Scan for the cell matching the given text and deliver its (x, y) coordinate at center. 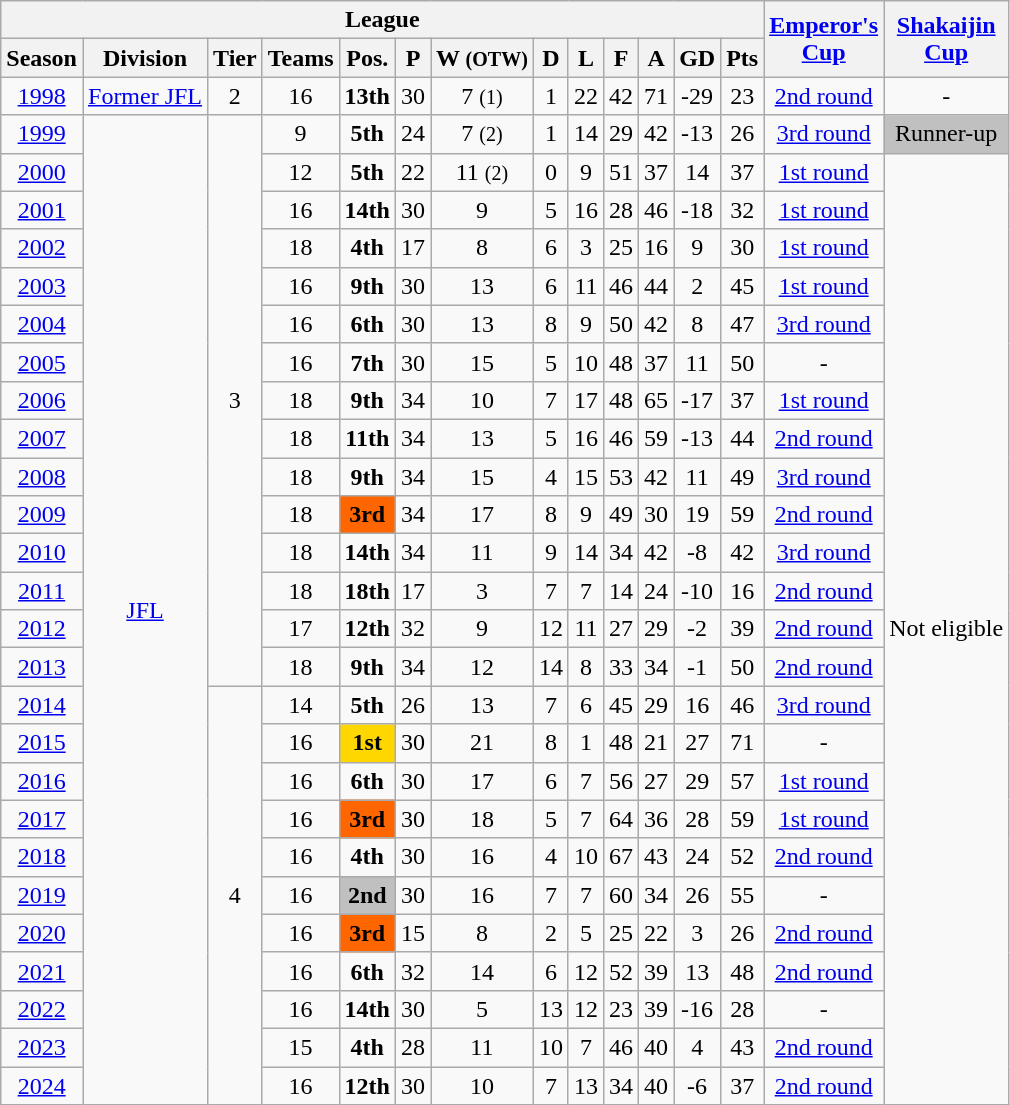
GD (698, 58)
-10 (698, 591)
2004 (42, 324)
Not eligible (946, 629)
2020 (42, 933)
1999 (42, 134)
Teams (300, 58)
-29 (698, 96)
Pos. (367, 58)
2001 (42, 210)
F (620, 58)
W (OTW) (482, 58)
51 (620, 172)
JFL (144, 610)
-1 (698, 667)
2006 (42, 400)
53 (620, 477)
2017 (42, 819)
13th (367, 96)
2008 (42, 477)
56 (620, 781)
19 (698, 515)
P (412, 58)
D (550, 58)
2015 (42, 743)
-18 (698, 210)
57 (742, 781)
7 (1) (482, 96)
2013 (42, 667)
2021 (42, 971)
1st (367, 743)
2022 (42, 1009)
0 (550, 172)
A (656, 58)
11 (2) (482, 172)
Emperor'sCup (824, 39)
7 (2) (482, 134)
Tier (236, 58)
Pts (742, 58)
2005 (42, 362)
33 (620, 667)
League (382, 20)
2002 (42, 248)
47 (742, 324)
2019 (42, 895)
64 (620, 819)
-6 (698, 1085)
-16 (698, 1009)
2024 (42, 1085)
Division (144, 58)
2023 (42, 1047)
L (586, 58)
60 (620, 895)
ShakaijinCup (946, 39)
36 (656, 819)
2nd (367, 895)
1998 (42, 96)
55 (742, 895)
2011 (42, 591)
2018 (42, 857)
65 (656, 400)
67 (620, 857)
Runner-up (946, 134)
-2 (698, 629)
2014 (42, 705)
18th (367, 591)
11th (367, 438)
Season (42, 58)
2000 (42, 172)
7th (367, 362)
2003 (42, 286)
2016 (42, 781)
2012 (42, 629)
2009 (42, 515)
-17 (698, 400)
-8 (698, 553)
2007 (42, 438)
Former JFL (144, 96)
2010 (42, 553)
